From the cell containing the given text, extract its center point as (x, y) coordinate. 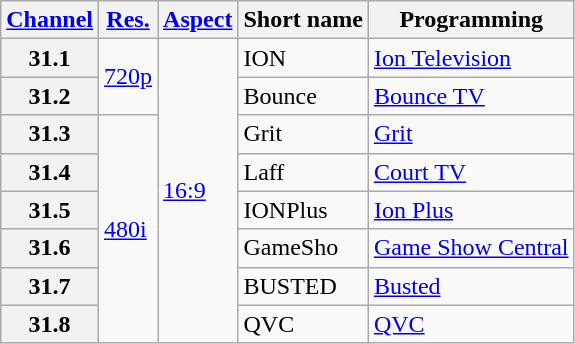
Channel (50, 20)
Aspect (198, 20)
31.7 (50, 286)
Game Show Central (471, 248)
31.8 (50, 324)
31.2 (50, 96)
31.6 (50, 248)
720p (128, 77)
Bounce TV (471, 96)
480i (128, 229)
Ion Television (471, 58)
Bounce (303, 96)
31.3 (50, 134)
Ion Plus (471, 210)
31.5 (50, 210)
IONPlus (303, 210)
GameSho (303, 248)
Laff (303, 172)
16:9 (198, 191)
Busted (471, 286)
31.4 (50, 172)
Court TV (471, 172)
Res. (128, 20)
31.1 (50, 58)
ION (303, 58)
BUSTED (303, 286)
Programming (471, 20)
Short name (303, 20)
